Return the [x, y] coordinate for the center point of the cell that contains the specified text.  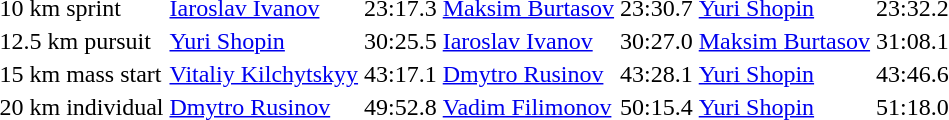
Maksim Burtasov [784, 41]
Dmytro Rusinov [528, 74]
43:28.1 [657, 74]
Iaroslav Ivanov [528, 41]
Vitaliy Kilchytskyy [264, 74]
30:27.0 [657, 41]
30:25.5 [401, 41]
43:17.1 [401, 74]
